Scan for the cell matching the given text and deliver its (X, Y) coordinate at center. 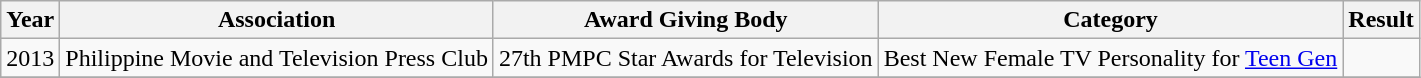
Category (1110, 20)
Association (277, 20)
Best New Female TV Personality for Teen Gen (1110, 58)
Result (1381, 20)
2013 (30, 58)
Philippine Movie and Television Press Club (277, 58)
Award Giving Body (686, 20)
27th PMPC Star Awards for Television (686, 58)
Year (30, 20)
